Return (X, Y) of the center of cell containing provided text 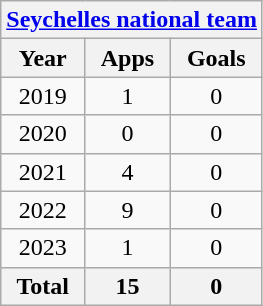
2020 (43, 134)
2021 (43, 172)
Total (43, 286)
Goals (216, 58)
Seychelles national team (132, 20)
Apps (128, 58)
2022 (43, 210)
15 (128, 286)
4 (128, 172)
2019 (43, 96)
9 (128, 210)
Year (43, 58)
2023 (43, 248)
